Locate the cell with the specified text and output its (X, Y) center coordinate. 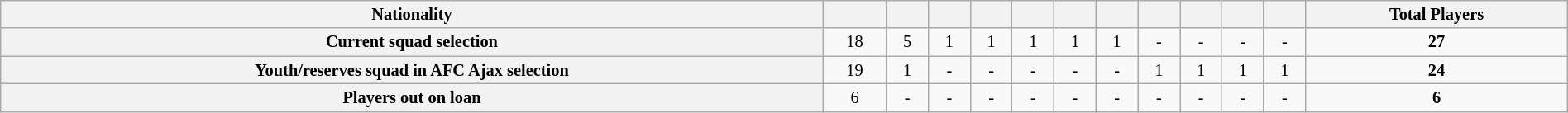
Total Players (1437, 14)
18 (855, 42)
Youth/reserves squad in AFC Ajax selection (412, 70)
Nationality (412, 14)
24 (1437, 70)
5 (908, 42)
27 (1437, 42)
Current squad selection (412, 42)
19 (855, 70)
Players out on loan (412, 97)
